Extract the [X, Y] coordinate from the center of the cell holding the provided text.  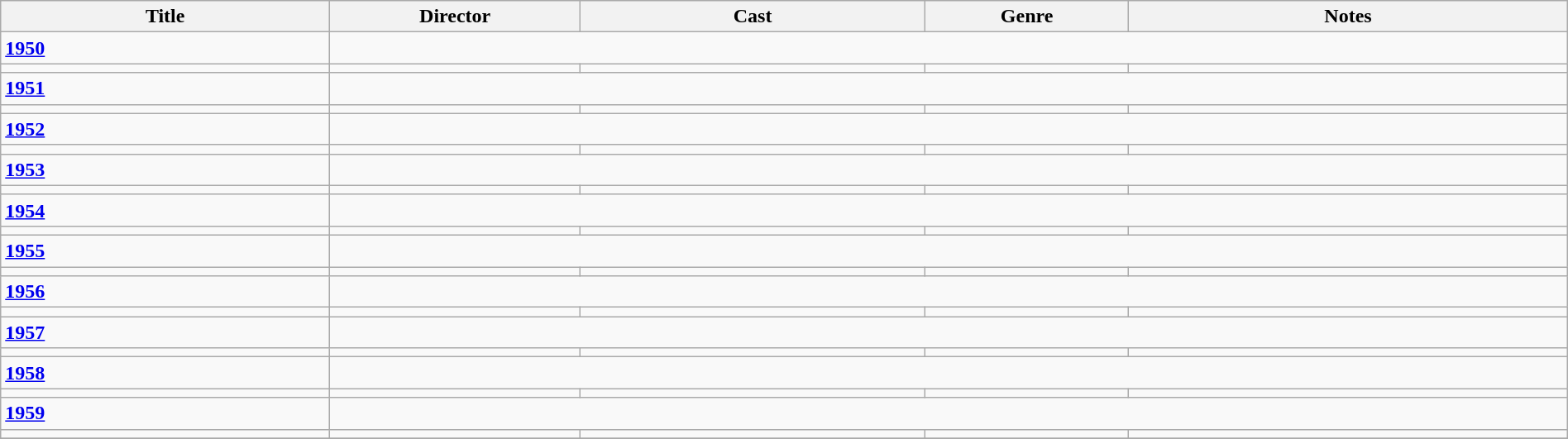
1954 [165, 210]
1957 [165, 332]
1956 [165, 292]
1953 [165, 169]
1958 [165, 373]
Cast [753, 17]
1959 [165, 413]
1950 [165, 48]
1952 [165, 129]
Genre [1026, 17]
Director [455, 17]
1951 [165, 88]
Title [165, 17]
1955 [165, 251]
Notes [1348, 17]
